Scan for the cell matching the given text and deliver its [X, Y] coordinate at center. 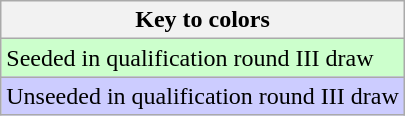
Key to colors [203, 20]
Seeded in qualification round III draw [203, 58]
Unseeded in qualification round III draw [203, 96]
